Identify which cell holds the provided text, then report its (X, Y) central coordinate. 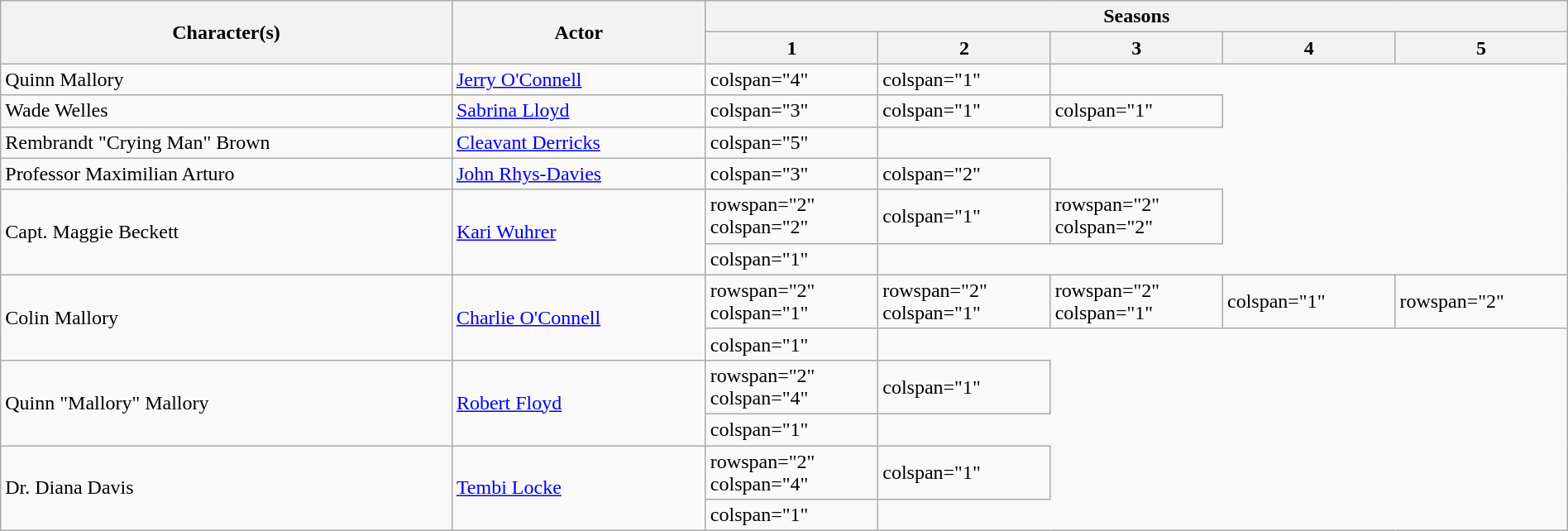
Capt. Maggie Beckett (227, 232)
Quinn Mallory (227, 79)
Charlie O'Connell (579, 318)
Kari Wuhrer (579, 232)
2 (964, 48)
colspan="4" (791, 79)
Dr. Diana Davis (227, 488)
Sabrina Lloyd (579, 111)
John Rhys-Davies (579, 174)
Colin Mallory (227, 318)
5 (1481, 48)
1 (791, 48)
rowspan="2" (1481, 301)
Rembrandt "Crying Man" Brown (227, 142)
Actor (579, 32)
colspan="2" (964, 174)
Quinn "Mallory" Mallory (227, 402)
4 (1308, 48)
Tembi Locke (579, 488)
Professor Maximilian Arturo (227, 174)
Seasons (1136, 17)
Cleavant Derricks (579, 142)
Wade Welles (227, 111)
Robert Floyd (579, 402)
3 (1136, 48)
Character(s) (227, 32)
colspan="5" (791, 142)
Jerry O'Connell (579, 79)
